Search for the cell housing the specified text and yield its (x, y) center coordinate. 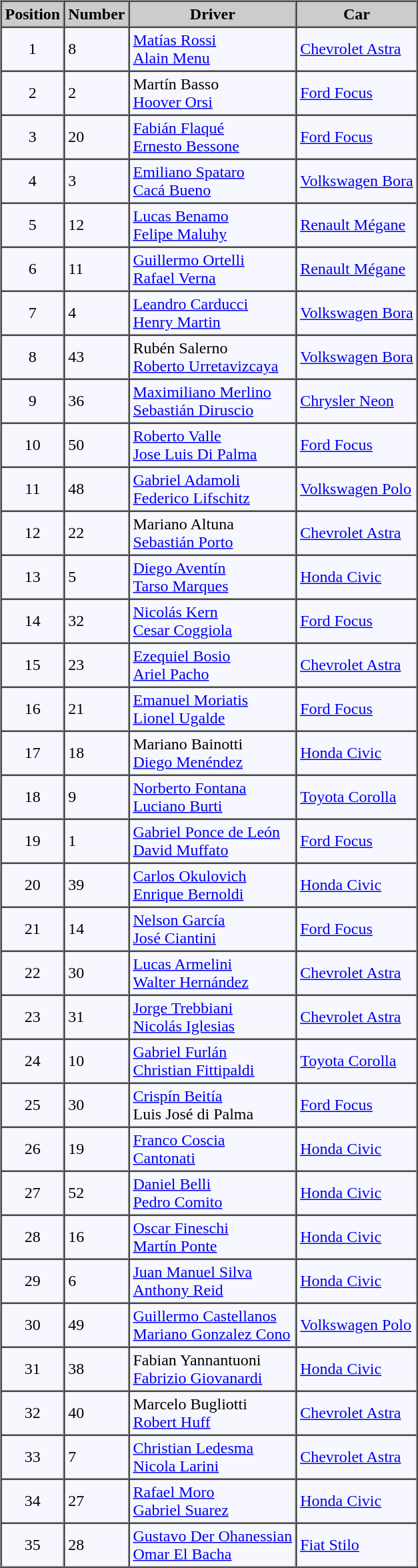
52 (96, 1193)
39 (96, 885)
34 (33, 1501)
Carlos Okulovich Enrique Bernoldi (213, 885)
Mariano Bainotti Diego Menéndez (213, 753)
Fabián Flaqué Ernesto Bessone (213, 137)
Gabriel Ponce de León David Muffato (213, 841)
Fiat Stilo (357, 1545)
Roberto Valle Jose Luis Di Palma (213, 445)
Christian Ledesma Nicola Larini (213, 1457)
Franco Coscia Cantonati (213, 1149)
Car (357, 15)
24 (33, 1061)
Gabriel Furlán Christian Fittipaldi (213, 1061)
38 (96, 1369)
Norberto Fontana Luciano Burti (213, 797)
Lucas Armelini Walter Hernández (213, 973)
Oscar Fineschi Martín Ponte (213, 1237)
Gabriel Adamoli Federico Lifschitz (213, 489)
Lucas Benamo Felipe Maluhy (213, 225)
Crispín Beitía Luis José di Palma (213, 1105)
49 (96, 1325)
15 (33, 665)
35 (33, 1545)
Diego Aventín Tarso Marques (213, 577)
Martín Basso Hoover Orsi (213, 93)
Juan Manuel Silva Anthony Reid (213, 1281)
Rafael Moro Gabriel Suarez (213, 1501)
Chrysler Neon (357, 401)
Gustavo Der Ohanessian Omar El Bacha (213, 1545)
Marcelo Bugliotti Robert Huff (213, 1413)
36 (96, 401)
Driver (213, 15)
Maximiliano Merlino Sebastián Diruscio (213, 401)
17 (33, 753)
43 (96, 357)
Number (96, 15)
40 (96, 1413)
29 (33, 1281)
Fabian Yannantuoni Fabrizio Giovanardi (213, 1369)
25 (33, 1105)
Matías Rossi Alain Menu (213, 49)
Jorge Trebbiani Nicolás Iglesias (213, 1017)
Position (33, 15)
Guillermo Ortelli Rafael Verna (213, 269)
50 (96, 445)
Nelson García José Ciantini (213, 929)
Emanuel Moriatis Lionel Ugalde (213, 709)
Rubén Salerno Roberto Urretavizcaya (213, 357)
13 (33, 577)
Emiliano Spataro Cacá Bueno (213, 181)
Daniel Belli Pedro Comito (213, 1193)
48 (96, 489)
Mariano Altuna Sebastián Porto (213, 533)
33 (33, 1457)
26 (33, 1149)
Nicolás Kern Cesar Coggiola (213, 621)
Leandro Carducci Henry Martin (213, 313)
Guillermo Castellanos Mariano Gonzalez Cono (213, 1325)
Ezequiel Bosio Ariel Pacho (213, 665)
